Search for the cell housing the specified text and yield its (X, Y) center coordinate. 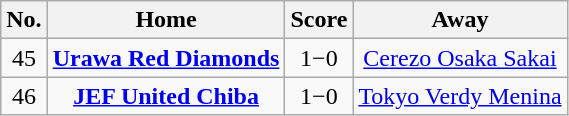
JEF United Chiba (166, 96)
Cerezo Osaka Sakai (460, 58)
Away (460, 20)
No. (24, 20)
46 (24, 96)
Tokyo Verdy Menina (460, 96)
Home (166, 20)
Score (319, 20)
Urawa Red Diamonds (166, 58)
45 (24, 58)
